Return (X, Y) of the center of cell containing provided text 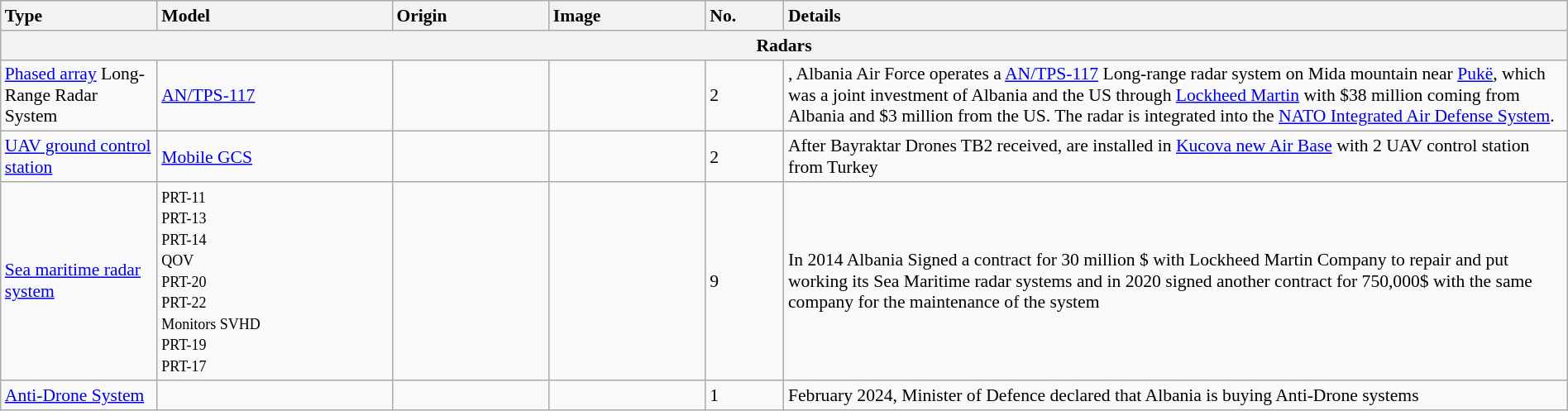
9 (744, 281)
AN/TPS-117 (275, 96)
1 (744, 394)
UAV ground control station (79, 157)
After Bayraktar Drones TB2 received, are installed in Kucova new Air Base with 2 UAV control station from Turkey (1176, 157)
Image (627, 16)
PRT-11PRT-13PRT-14QOVPRT-20PRT-22Monitors SVHDPRT-19PRT-17 (275, 281)
Type (79, 16)
Phased array Long-Range Radar System (79, 96)
No. (744, 16)
Sea maritime radar system (79, 281)
Origin (470, 16)
Model (275, 16)
Radars (784, 45)
Anti-Drone System (79, 394)
Mobile GCS (275, 157)
Details (1176, 16)
February 2024, Minister of Defence declared that Albania is buying Anti-Drone systems (1176, 394)
